Determine the (X, Y) coordinate at the center of the cell enclosing the given text.  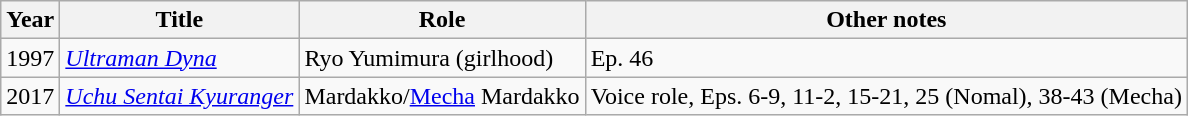
Ultraman Dyna (180, 58)
1997 (30, 58)
Title (180, 20)
Ep. 46 (886, 58)
Voice role, Eps. 6-9, 11-2, 15-21, 25 (Nomal), 38-43 (Mecha) (886, 96)
Mardakko/Mecha Mardakko (442, 96)
Ryo Yumimura (girlhood) (442, 58)
Uchu Sentai Kyuranger (180, 96)
Role (442, 20)
Year (30, 20)
2017 (30, 96)
Other notes (886, 20)
